Pinpoint the cell where the given text exists, returning its (x, y) midpoint coordinate. 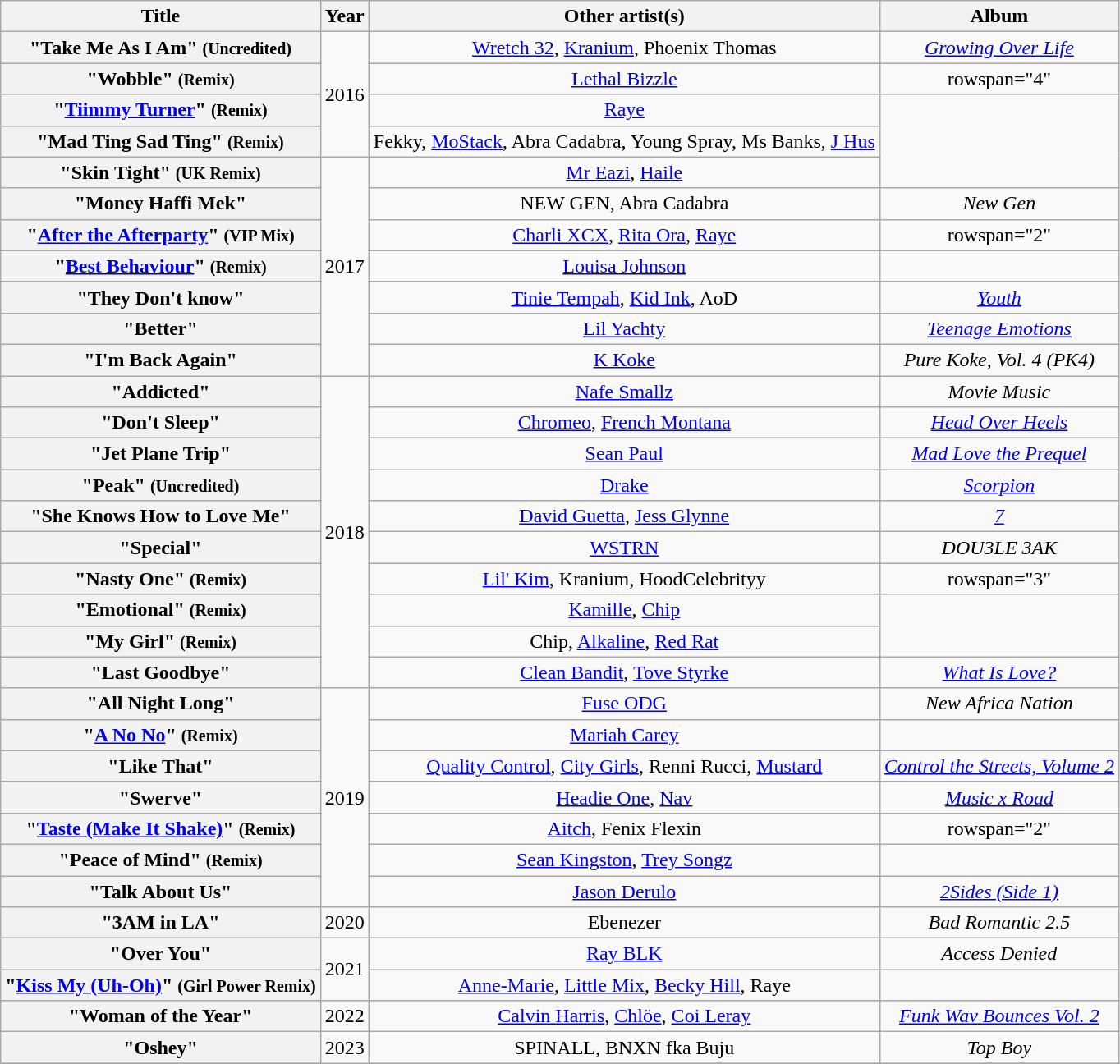
Mariah Carey (624, 735)
Lil' Kim, Kranium, HoodCelebrityy (624, 579)
Sean Kingston, Trey Songz (624, 860)
Fekky, MoStack, Abra Cadabra, Young Spray, Ms Banks, J Hus (624, 141)
New Africa Nation (998, 704)
"Peace of Mind" (Remix) (161, 860)
Movie Music (998, 392)
K Koke (624, 360)
Ray BLK (624, 954)
"Wobble" (Remix) (161, 79)
"Over You" (161, 954)
Mad Love the Prequel (998, 454)
Sean Paul (624, 454)
Mr Eazi, Haile (624, 172)
Growing Over Life (998, 48)
Lil Yachty (624, 328)
"Take Me As I Am" (Uncredited) (161, 48)
"Mad Ting Sad Ting" (Remix) (161, 141)
2018 (345, 532)
Teenage Emotions (998, 328)
"Kiss My (Uh-Oh)" (Girl Power Remix) (161, 985)
Aitch, Fenix Flexin (624, 828)
"Best Behaviour" (Remix) (161, 266)
Other artist(s) (624, 16)
Louisa Johnson (624, 266)
Bad Romantic 2.5 (998, 923)
2023 (345, 1048)
"Woman of the Year" (161, 1016)
Fuse ODG (624, 704)
Title (161, 16)
Funk Wav Bounces Vol. 2 (998, 1016)
Drake (624, 485)
Album (998, 16)
Youth (998, 297)
Quality Control, City Girls, Renni Rucci, Mustard (624, 766)
Pure Koke, Vol. 4 (PK4) (998, 360)
Jason Derulo (624, 891)
Tinie Tempah, Kid Ink, AoD (624, 297)
2020 (345, 923)
"Swerve" (161, 797)
Headie One, Nav (624, 797)
Access Denied (998, 954)
SPINALL, BNXN fka Buju (624, 1048)
What Is Love? (998, 672)
Head Over Heels (998, 423)
Nafe Smallz (624, 392)
"I'm Back Again" (161, 360)
"After the Afterparty" (VIP Mix) (161, 235)
"Addicted" (161, 392)
"Skin Tight" (UK Remix) (161, 172)
"Special" (161, 548)
Ebenezer (624, 923)
"Taste (Make It Shake)" (Remix) (161, 828)
Year (345, 16)
"Money Haffi Mek" (161, 204)
Lethal Bizzle (624, 79)
"She Knows How to Love Me" (161, 516)
"Nasty One" (Remix) (161, 579)
"They Don't know" (161, 297)
New Gen (998, 204)
2017 (345, 266)
"Emotional" (Remix) (161, 610)
Kamille, Chip (624, 610)
Charli XCX, Rita Ora, Raye (624, 235)
NEW GEN, Abra Cadabra (624, 204)
7 (998, 516)
Music x Road (998, 797)
"Don't Sleep" (161, 423)
"Tiimmy Turner" (Remix) (161, 110)
DOU3LE 3AK (998, 548)
"Like That" (161, 766)
"Better" (161, 328)
"Peak" (Uncredited) (161, 485)
"Jet Plane Trip" (161, 454)
Clean Bandit, Tove Styrke (624, 672)
WSTRN (624, 548)
Calvin Harris, Chlöe, Coi Leray (624, 1016)
rowspan="3" (998, 579)
"A No No" (Remix) (161, 735)
2021 (345, 970)
David Guetta, Jess Glynne (624, 516)
Chip, Alkaline, Red Rat (624, 641)
rowspan="4" (998, 79)
"My Girl" (Remix) (161, 641)
Top Boy (998, 1048)
2022 (345, 1016)
Wretch 32, Kranium, Phoenix Thomas (624, 48)
"Oshey" (161, 1048)
Raye (624, 110)
2Sides (Side 1) (998, 891)
"Talk About Us" (161, 891)
"3AM in LA" (161, 923)
2016 (345, 94)
Control the Streets, Volume 2 (998, 766)
Scorpion (998, 485)
"Last Goodbye" (161, 672)
2019 (345, 797)
"All Night Long" (161, 704)
Chromeo, French Montana (624, 423)
Anne-Marie, Little Mix, Becky Hill, Raye (624, 985)
